Scan for the cell matching the given text and deliver its (x, y) coordinate at center. 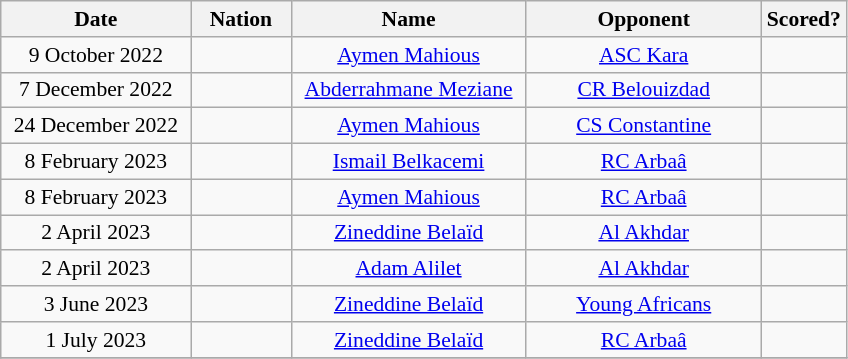
Date (96, 19)
24 December 2022 (96, 126)
Name (408, 19)
3 June 2023 (96, 304)
Ismail Belkacemi (408, 162)
Young Africans (644, 304)
9 October 2022 (96, 55)
1 July 2023 (96, 340)
Scored? (804, 19)
Abderrahmane Meziane (408, 90)
Opponent (644, 19)
CS Constantine (644, 126)
CR Belouizdad (644, 90)
ASC Kara (644, 55)
Adam Alilet (408, 269)
Nation (241, 19)
7 December 2022 (96, 90)
